Identify which cell holds the provided text, then report its (X, Y) central coordinate. 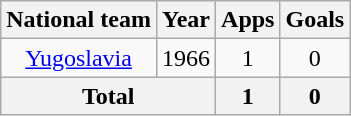
National team (79, 20)
Year (186, 20)
Total (108, 96)
Goals (315, 20)
Yugoslavia (79, 58)
1966 (186, 58)
Apps (248, 20)
